From the cell containing the given text, extract its center point as [x, y] coordinate. 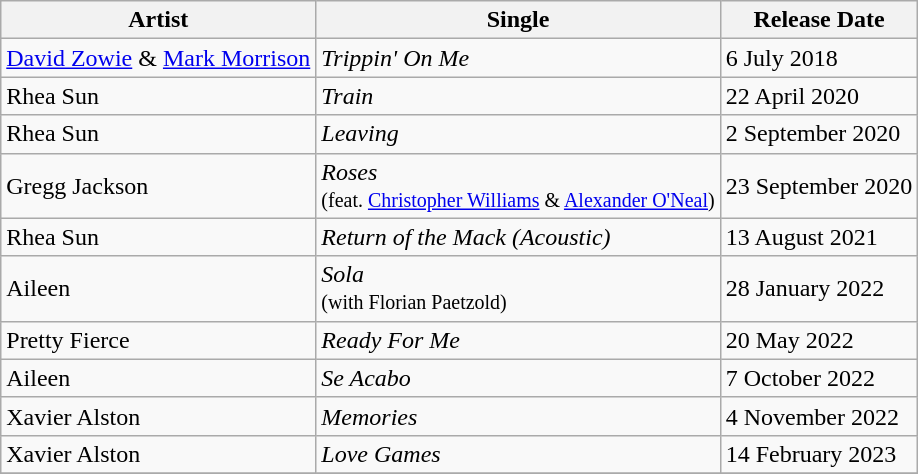
Leaving [518, 134]
7 October 2022 [819, 378]
Return of the Mack (Acoustic) [518, 237]
2 September 2020 [819, 134]
13 August 2021 [819, 237]
Sola(with Florian Paetzold) [518, 288]
Release Date [819, 20]
Memories [518, 416]
20 May 2022 [819, 340]
Pretty Fierce [158, 340]
23 September 2020 [819, 186]
Artist [158, 20]
14 February 2023 [819, 454]
Train [518, 96]
28 January 2022 [819, 288]
Gregg Jackson [158, 186]
22 April 2020 [819, 96]
4 November 2022 [819, 416]
Se Acabo [518, 378]
6 July 2018 [819, 58]
David Zowie & Mark Morrison [158, 58]
Roses(feat. Christopher Williams & Alexander O'Neal) [518, 186]
Ready For Me [518, 340]
Single [518, 20]
Trippin' On Me [518, 58]
Love Games [518, 454]
